Identify which cell holds the provided text, then report its (X, Y) central coordinate. 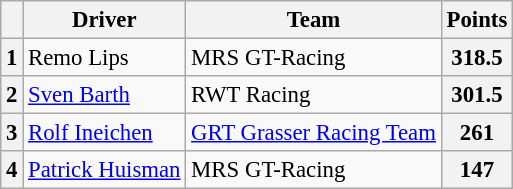
3 (12, 133)
RWT Racing (314, 95)
GRT Grasser Racing Team (314, 133)
301.5 (476, 95)
Points (476, 20)
4 (12, 170)
Patrick Huisman (104, 170)
Team (314, 20)
Rolf Ineichen (104, 133)
261 (476, 133)
147 (476, 170)
Sven Barth (104, 95)
Remo Lips (104, 58)
Driver (104, 20)
2 (12, 95)
1 (12, 58)
318.5 (476, 58)
